Find where the given text appears and provide that cell's center as [X, Y] coordinate. 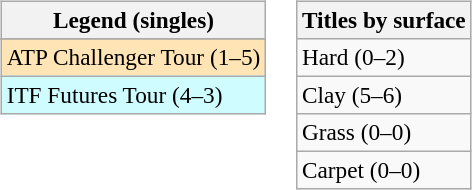
ITF Futures Tour (4–3) [133, 95]
Titles by surface [384, 20]
Grass (0–0) [384, 133]
ATP Challenger Tour (1–5) [133, 57]
Carpet (0–0) [384, 171]
Clay (5–6) [384, 95]
Hard (0–2) [384, 57]
Legend (singles) [133, 20]
